Find where the given text appears and provide that cell's center as [X, Y] coordinate. 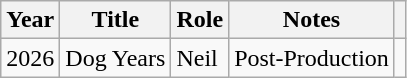
Neil [200, 58]
Dog Years [116, 58]
Role [200, 20]
Post-Production [312, 58]
Title [116, 20]
Year [30, 20]
Notes [312, 20]
2026 [30, 58]
